Search for the cell housing the specified text and yield its [x, y] center coordinate. 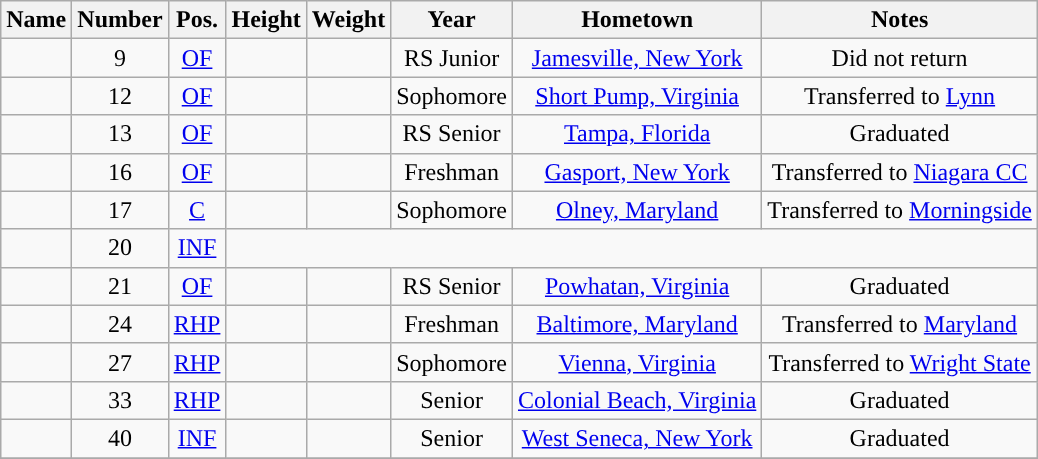
C [197, 210]
Baltimore, Maryland [636, 324]
Height [266, 20]
12 [120, 96]
Name [36, 20]
13 [120, 134]
Did not return [900, 58]
Tampa, Florida [636, 134]
Gasport, New York [636, 172]
Pos. [197, 20]
Notes [900, 20]
Year [452, 20]
9 [120, 58]
Vienna, Virginia [636, 362]
Transferred to Lynn [900, 96]
17 [120, 210]
Powhatan, Virginia [636, 286]
Number [120, 20]
Short Pump, Virginia [636, 96]
Weight [348, 20]
33 [120, 400]
21 [120, 286]
Colonial Beach, Virginia [636, 400]
Transferred to Niagara CC [900, 172]
Transferred to Wright State [900, 362]
RS Junior [452, 58]
16 [120, 172]
24 [120, 324]
Jamesville, New York [636, 58]
Transferred to Maryland [900, 324]
West Seneca, New York [636, 438]
Hometown [636, 20]
27 [120, 362]
40 [120, 438]
Olney, Maryland [636, 210]
20 [120, 248]
Transferred to Morningside [900, 210]
